For the text-containing cell, return its midpoint in [X, Y] coordinate format. 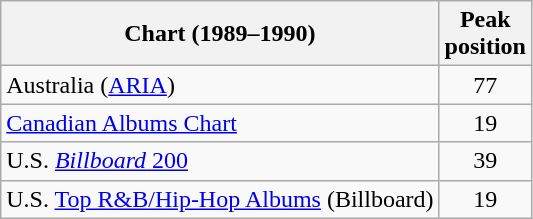
77 [485, 85]
Peakposition [485, 34]
Canadian Albums Chart [220, 123]
Chart (1989–1990) [220, 34]
Australia (ARIA) [220, 85]
U.S. Billboard 200 [220, 161]
U.S. Top R&B/Hip-Hop Albums (Billboard) [220, 199]
39 [485, 161]
